Return the [X, Y] coordinate for the center point of the cell that contains the specified text.  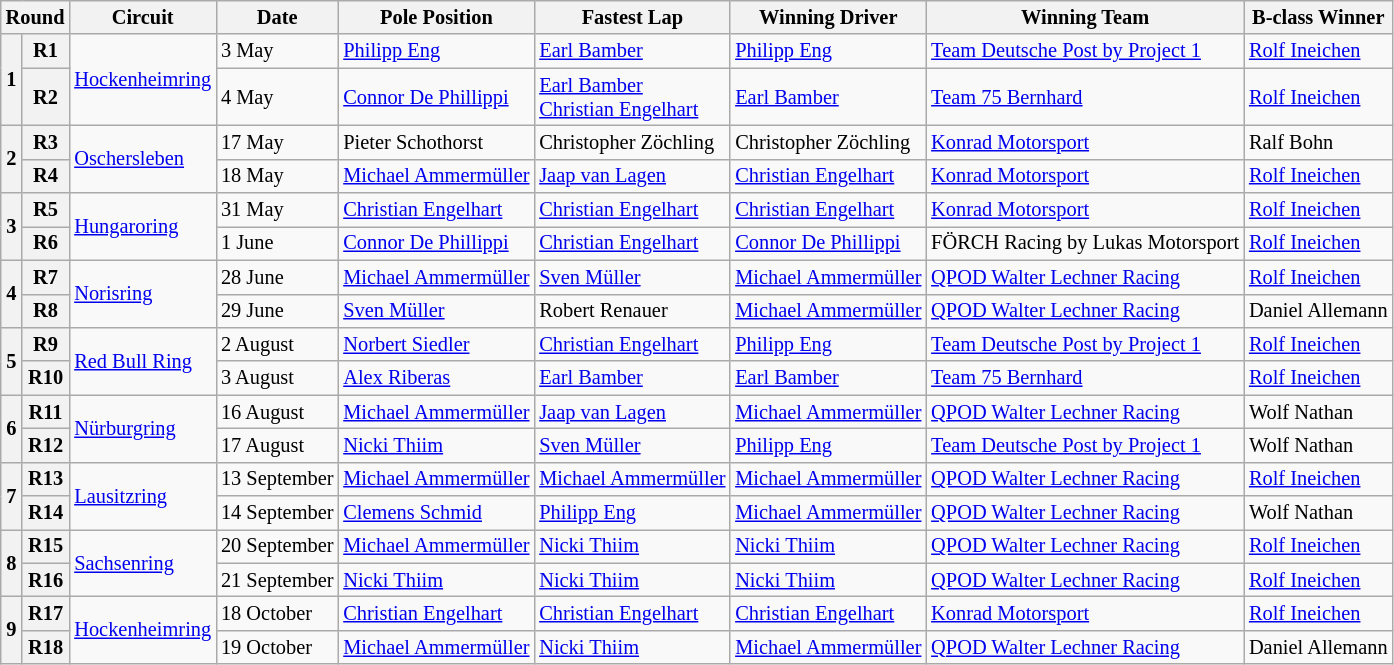
4 [12, 294]
9 [12, 630]
R6 [46, 243]
Pole Position [436, 17]
R2 [46, 97]
17 August [277, 445]
R1 [46, 51]
R17 [46, 613]
FÖRCH Racing by Lukas Motorsport [1085, 243]
B-class Winner [1318, 17]
R15 [46, 546]
Alex Riberas [436, 378]
R8 [46, 311]
Ralf Bohn [1318, 142]
28 June [277, 277]
5 [12, 360]
13 September [277, 479]
16 August [277, 412]
R14 [46, 513]
R3 [46, 142]
Winning Driver [828, 17]
Clemens Schmid [436, 513]
3 August [277, 378]
Fastest Lap [632, 17]
Lausitzring [142, 496]
8 [12, 562]
19 October [277, 647]
Norisring [142, 294]
Sachsenring [142, 562]
Oschersleben [142, 158]
4 May [277, 97]
Robert Renauer [632, 311]
18 October [277, 613]
R16 [46, 580]
Round [36, 17]
Nürburgring [142, 428]
7 [12, 496]
Earl Bamber Christian Engelhart [632, 97]
1 [12, 80]
18 May [277, 176]
R9 [46, 344]
Norbert Siedler [436, 344]
R7 [46, 277]
R12 [46, 445]
20 September [277, 546]
6 [12, 428]
14 September [277, 513]
31 May [277, 210]
R5 [46, 210]
Circuit [142, 17]
3 [12, 226]
Date [277, 17]
R11 [46, 412]
2 August [277, 344]
R4 [46, 176]
21 September [277, 580]
R10 [46, 378]
Pieter Schothorst [436, 142]
Red Bull Ring [142, 360]
Hungaroring [142, 226]
2 [12, 158]
17 May [277, 142]
Winning Team [1085, 17]
3 May [277, 51]
R18 [46, 647]
R13 [46, 479]
1 June [277, 243]
29 June [277, 311]
